Pinpoint the cell where the given text exists, returning its [X, Y] midpoint coordinate. 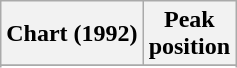
Chart (1992) [72, 34]
Peakposition [189, 34]
